Detect which cell encompasses the target text, then output its (x, y) center coordinate. 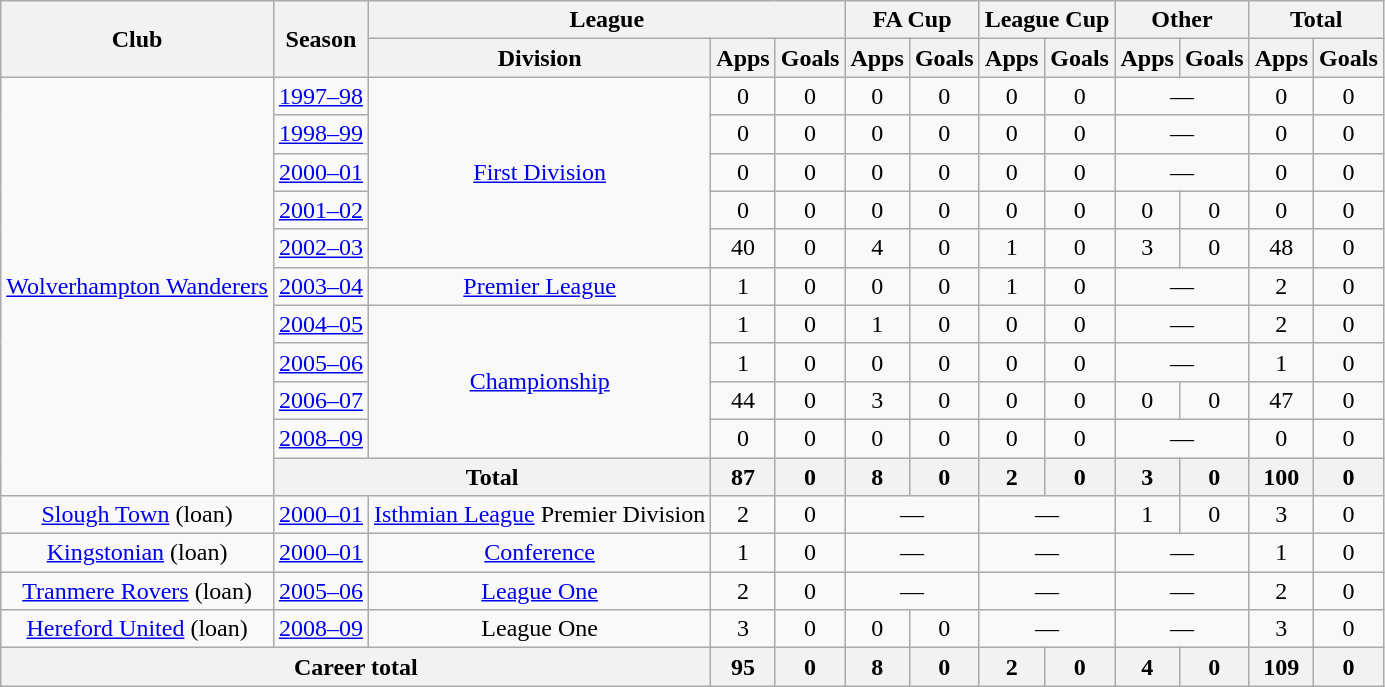
Career total (356, 667)
Slough Town (loan) (138, 515)
47 (1281, 400)
1997–98 (320, 96)
Other (1182, 20)
2001–02 (320, 210)
2003–04 (320, 286)
Premier League (539, 286)
Isthmian League Premier Division (539, 515)
League (606, 20)
League Cup (1047, 20)
First Division (539, 172)
Club (138, 39)
Season (320, 39)
95 (743, 667)
44 (743, 400)
48 (1281, 248)
Tranmere Rovers (loan) (138, 591)
Kingstonian (loan) (138, 553)
40 (743, 248)
Wolverhampton Wanderers (138, 286)
109 (1281, 667)
1998–99 (320, 134)
Division (539, 58)
2006–07 (320, 400)
100 (1281, 477)
FA Cup (912, 20)
87 (743, 477)
2002–03 (320, 248)
Championship (539, 381)
Hereford United (loan) (138, 629)
2004–05 (320, 324)
Conference (539, 553)
